Locate the cell with the specified text and output its [X, Y] center coordinate. 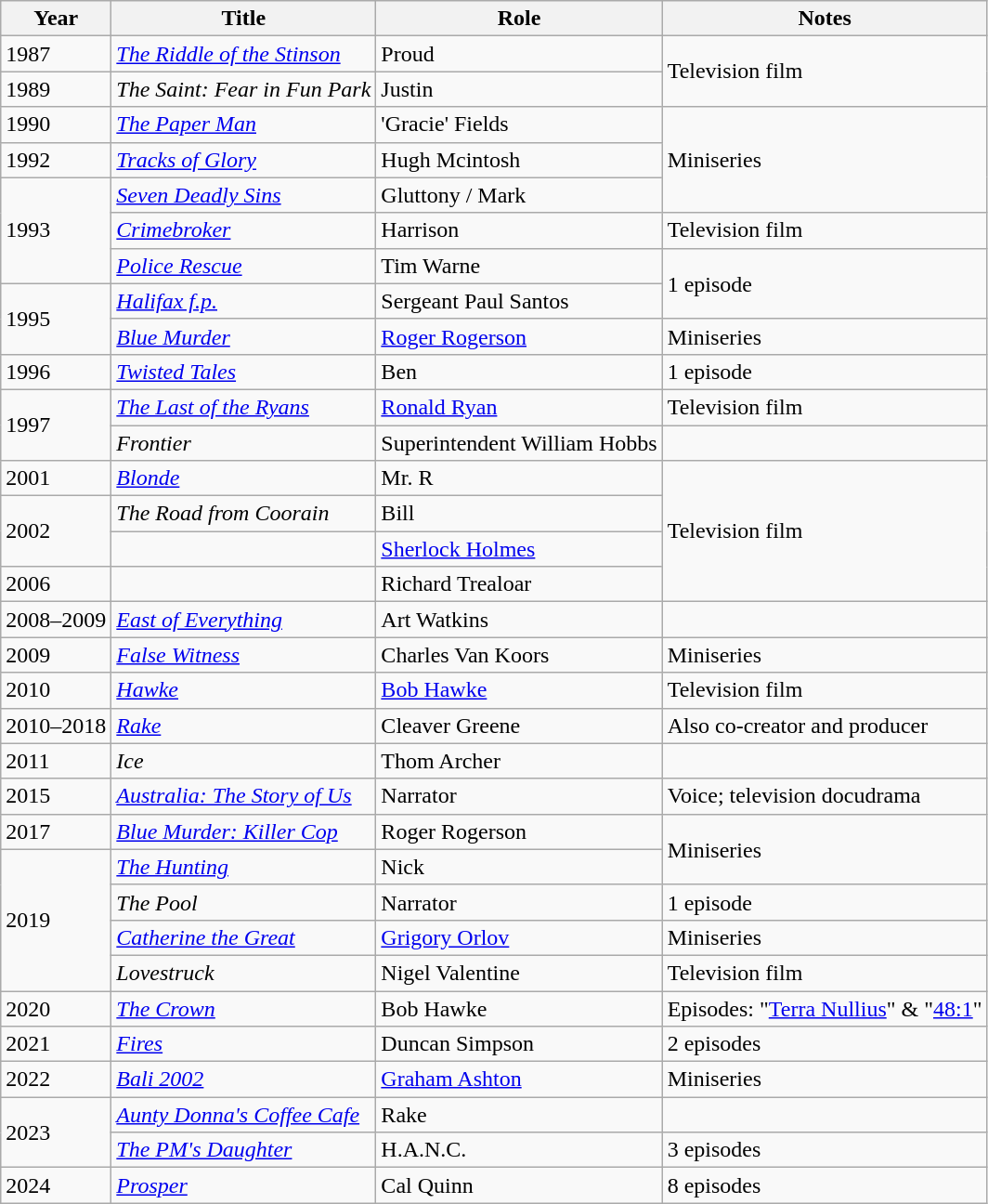
Year [56, 19]
The Pool [243, 902]
Harrison [519, 230]
2006 [56, 584]
The Paper Man [243, 124]
East of Everything [243, 620]
Tracks of Glory [243, 160]
3 episodes [825, 1150]
Proud [519, 54]
Episodes: "Terra Nullius" & "48:1" [825, 1008]
H.A.N.C. [519, 1150]
2009 [56, 655]
The Crown [243, 1008]
Duncan Simpson [519, 1044]
Aunty Donna's Coffee Cafe [243, 1115]
2 episodes [825, 1044]
1996 [56, 372]
Nick [519, 867]
1993 [56, 230]
2017 [56, 831]
The Hunting [243, 867]
Blue Murder: Killer Cop [243, 831]
Ronald Ryan [519, 407]
Grigory Orlov [519, 937]
Cal Quinn [519, 1185]
Gluttony / Mark [519, 195]
2010 [56, 690]
Notes [825, 19]
Hawke [243, 690]
2023 [56, 1132]
Bali 2002 [243, 1080]
Blonde [243, 478]
Role [519, 19]
2002 [56, 531]
Twisted Tales [243, 372]
Richard Trealoar [519, 584]
Tim Warne [519, 266]
The Last of the Ryans [243, 407]
Catherine the Great [243, 937]
Seven Deadly Sins [243, 195]
Mr. R [519, 478]
Ice [243, 761]
2021 [56, 1044]
2024 [56, 1185]
1990 [56, 124]
1987 [56, 54]
Art Watkins [519, 620]
2011 [56, 761]
Thom Archer [519, 761]
Title [243, 19]
Ben [519, 372]
Halifax f.p. [243, 301]
Charles Van Koors [519, 655]
The PM's Daughter [243, 1150]
8 episodes [825, 1185]
Prosper [243, 1185]
Lovestruck [243, 973]
Frontier [243, 443]
Bill [519, 514]
Superintendent William Hobbs [519, 443]
False Witness [243, 655]
Sergeant Paul Santos [519, 301]
'Gracie' Fields [519, 124]
Sherlock Holmes [519, 549]
Police Rescue [243, 266]
2015 [56, 796]
Nigel Valentine [519, 973]
Voice; television docudrama [825, 796]
1989 [56, 89]
Justin [519, 89]
Cleaver Greene [519, 726]
Fires [243, 1044]
2020 [56, 1008]
Hugh Mcintosh [519, 160]
The Saint: Fear in Fun Park [243, 89]
Graham Ashton [519, 1080]
2022 [56, 1080]
2019 [56, 920]
Crimebroker [243, 230]
The Road from Coorain [243, 514]
The Riddle of the Stinson [243, 54]
Blue Murder [243, 336]
1997 [56, 425]
1992 [56, 160]
2008–2009 [56, 620]
2001 [56, 478]
Australia: The Story of Us [243, 796]
Also co-creator and producer [825, 726]
2010–2018 [56, 726]
1995 [56, 319]
